Find where the given text appears and provide that cell's center as (x, y) coordinate. 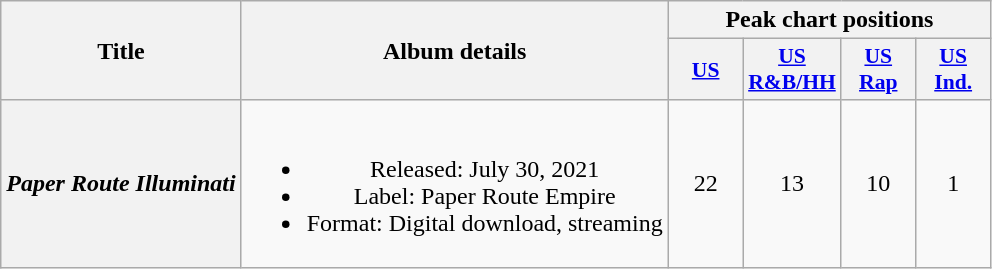
1 (954, 184)
USInd. (954, 70)
10 (878, 184)
Title (121, 50)
USR&B/HH (792, 70)
Released: July 30, 2021Label: Paper Route EmpireFormat: Digital download, streaming (454, 184)
USRap (878, 70)
22 (706, 184)
Album details (454, 50)
US (706, 70)
Paper Route Illuminati (121, 184)
Peak chart positions (829, 20)
13 (792, 184)
